Find where the given text appears and provide that cell's center as (x, y) coordinate. 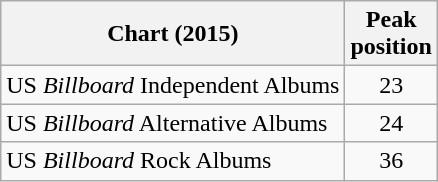
Peakposition (391, 34)
US Billboard Rock Albums (173, 161)
US Billboard Independent Albums (173, 85)
36 (391, 161)
Chart (2015) (173, 34)
US Billboard Alternative Albums (173, 123)
24 (391, 123)
23 (391, 85)
